Capture the cell that displays the provided text and extract its [x, y] central coordinate. 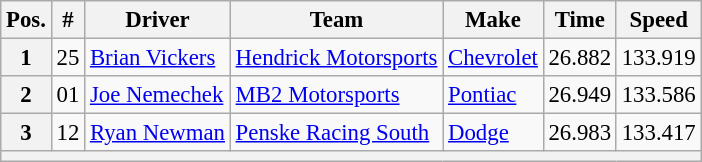
3 [26, 133]
Speed [658, 20]
133.919 [658, 58]
2 [26, 95]
MB2 Motorsports [336, 95]
26.983 [580, 133]
Driver [158, 20]
12 [68, 133]
Joe Nemechek [158, 95]
Ryan Newman [158, 133]
Team [336, 20]
133.417 [658, 133]
Pos. [26, 20]
Chevrolet [493, 58]
26.949 [580, 95]
Dodge [493, 133]
Time [580, 20]
25 [68, 58]
Hendrick Motorsports [336, 58]
Make [493, 20]
133.586 [658, 95]
1 [26, 58]
01 [68, 95]
Pontiac [493, 95]
# [68, 20]
26.882 [580, 58]
Brian Vickers [158, 58]
Penske Racing South [336, 133]
